Output the [x, y] coordinate of the center of the cell containing the given text.  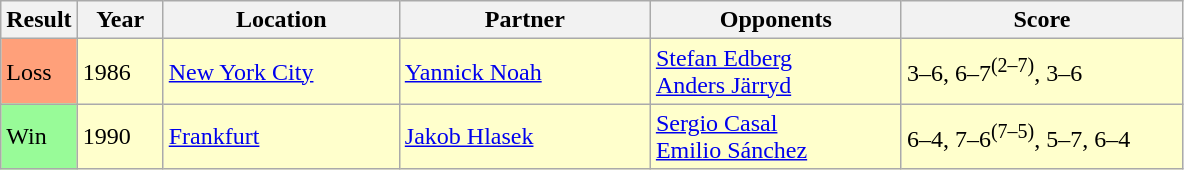
Loss [39, 72]
Sergio Casal Emilio Sánchez [776, 136]
Jakob Hlasek [524, 136]
Year [120, 20]
Partner [524, 20]
Frankfurt [281, 136]
Score [1042, 20]
1990 [120, 136]
Yannick Noah [524, 72]
Win [39, 136]
Result [39, 20]
1986 [120, 72]
Stefan Edberg Anders Järryd [776, 72]
Location [281, 20]
3–6, 6–7(2–7), 3–6 [1042, 72]
Opponents [776, 20]
6–4, 7–6(7–5), 5–7, 6–4 [1042, 136]
New York City [281, 72]
